For the text-containing cell, return its midpoint in (X, Y) coordinate format. 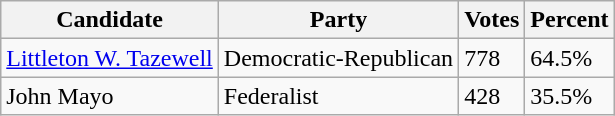
778 (492, 58)
John Mayo (110, 96)
Littleton W. Tazewell (110, 58)
64.5% (570, 58)
Democratic-Republican (338, 58)
Federalist (338, 96)
Candidate (110, 20)
Percent (570, 20)
Party (338, 20)
35.5% (570, 96)
428 (492, 96)
Votes (492, 20)
